Return (X, Y) of the center of cell containing provided text 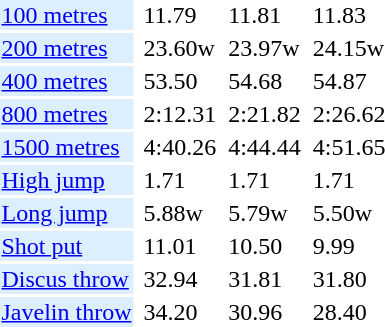
11.01 (180, 246)
32.94 (180, 279)
1500 metres (66, 147)
31.81 (265, 279)
11.81 (265, 15)
Javelin throw (66, 312)
5.79w (265, 213)
54.68 (265, 81)
23.97w (265, 48)
Discus throw (66, 279)
23.60w (180, 48)
2:12.31 (180, 114)
34.20 (180, 312)
Shot put (66, 246)
Long jump (66, 213)
100 metres (66, 15)
11.79 (180, 15)
5.88w (180, 213)
30.96 (265, 312)
10.50 (265, 246)
4:40.26 (180, 147)
High jump (66, 180)
400 metres (66, 81)
200 metres (66, 48)
4:44.44 (265, 147)
53.50 (180, 81)
800 metres (66, 114)
2:21.82 (265, 114)
